Output the [x, y] coordinate of the center of the cell containing the given text.  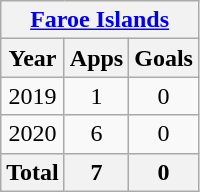
Goals [164, 58]
7 [96, 172]
Year [33, 58]
2019 [33, 96]
6 [96, 134]
Apps [96, 58]
1 [96, 96]
Total [33, 172]
2020 [33, 134]
Faroe Islands [100, 20]
